Provide the (X, Y) coordinate of the cell's center where the given text is located.  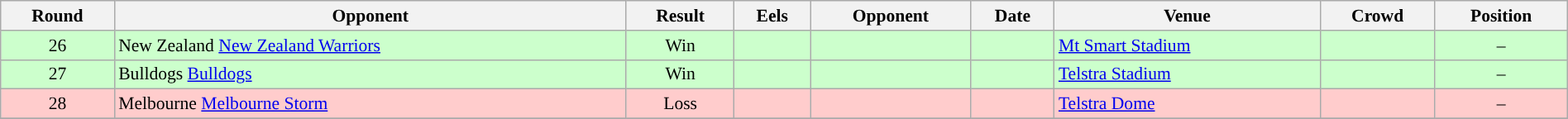
New Zealand New Zealand Warriors (370, 45)
27 (58, 74)
Round (58, 16)
Melbourne Melbourne Storm (370, 104)
Venue (1188, 16)
Eels (772, 16)
Result (680, 16)
Telstra Dome (1188, 104)
Crowd (1378, 16)
Bulldogs Bulldogs (370, 74)
Date (1012, 16)
Position (1501, 16)
Mt Smart Stadium (1188, 45)
Telstra Stadium (1188, 74)
28 (58, 104)
26 (58, 45)
Loss (680, 104)
